Pinpoint the cell where the given text exists, returning its (x, y) midpoint coordinate. 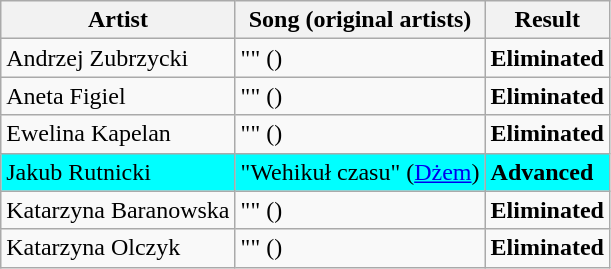
"Wehikuł czasu" (Dżem) (360, 172)
Advanced (547, 172)
Andrzej Zubrzycki (118, 58)
Aneta Figiel (118, 96)
Ewelina Kapelan (118, 134)
Jakub Rutnicki (118, 172)
Result (547, 20)
Katarzyna Olczyk (118, 248)
Song (original artists) (360, 20)
Artist (118, 20)
Katarzyna Baranowska (118, 210)
